Determine the [X, Y] coordinate at the center of the cell enclosing the given text.  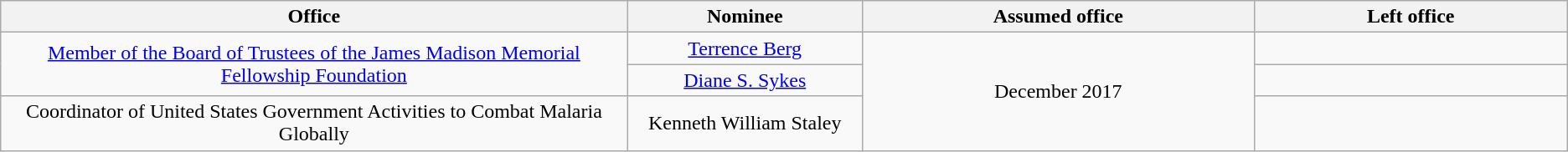
Coordinator of United States Government Activities to Combat Malaria Globally [314, 124]
Nominee [745, 17]
Left office [1411, 17]
Member of the Board of Trustees of the James Madison Memorial Fellowship Foundation [314, 64]
Office [314, 17]
Diane S. Sykes [745, 80]
Kenneth William Staley [745, 124]
December 2017 [1059, 92]
Terrence Berg [745, 48]
Assumed office [1059, 17]
